From the cell containing the given text, extract its center point as (X, Y) coordinate. 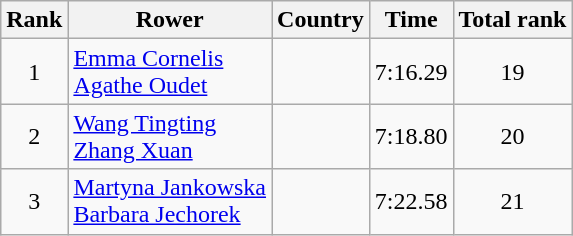
Rank (34, 20)
2 (34, 136)
1 (34, 72)
21 (512, 202)
20 (512, 136)
Total rank (512, 20)
7:18.80 (411, 136)
19 (512, 72)
Rower (170, 20)
Emma CornelisAgathe Oudet (170, 72)
7:16.29 (411, 72)
Martyna JankowskaBarbara Jechorek (170, 202)
Time (411, 20)
7:22.58 (411, 202)
Wang TingtingZhang Xuan (170, 136)
3 (34, 202)
Country (321, 20)
